Output the (X, Y) coordinate of the center of the cell containing the given text.  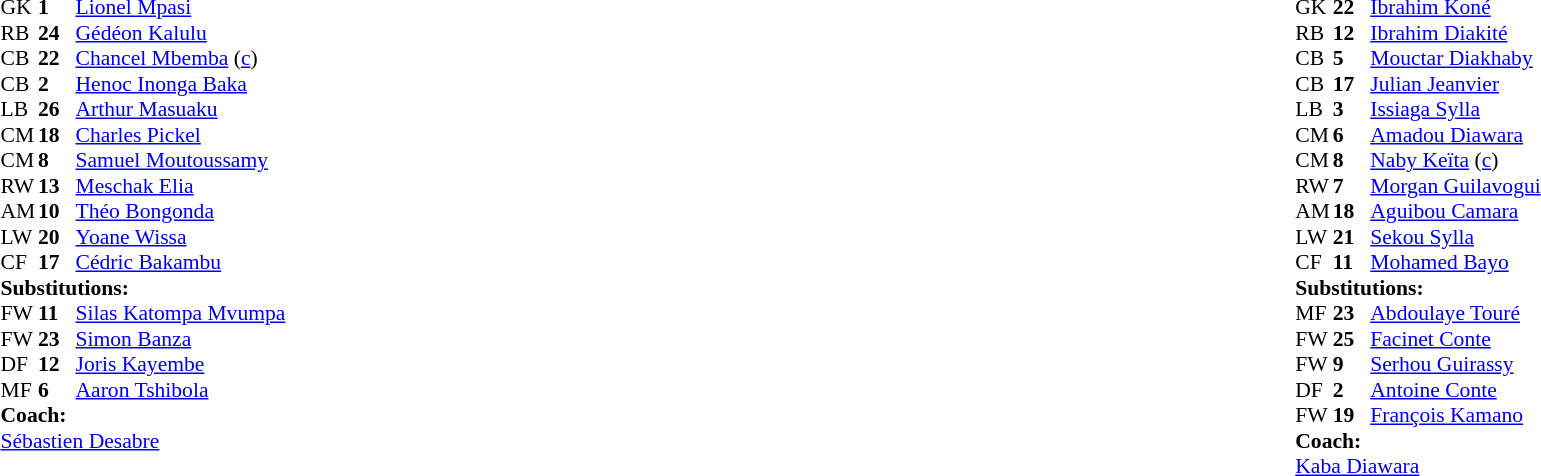
Sébastien Desabre (142, 441)
19 (1352, 415)
Aaron Tshibola (181, 390)
Mouctar Diakhaby (1455, 59)
Ibrahim Diakité (1455, 33)
Gédéon Kalulu (181, 33)
22 (57, 59)
3 (1352, 109)
26 (57, 109)
5 (1352, 59)
Naby Keïta (c) (1455, 161)
Yoane Wissa (181, 237)
Serhou Guirassy (1455, 365)
Antoine Conte (1455, 390)
Morgan Guilavogui (1455, 186)
21 (1352, 237)
7 (1352, 186)
Aguibou Camara (1455, 211)
20 (57, 237)
Théo Bongonda (181, 211)
Chancel Mbemba (c) (181, 59)
Arthur Masuaku (181, 109)
Samuel Moutoussamy (181, 161)
Mohamed Bayo (1455, 263)
13 (57, 186)
Issiaga Sylla (1455, 109)
Henoc Inonga Baka (181, 84)
François Kamano (1455, 415)
Facinet Conte (1455, 339)
25 (1352, 339)
Abdoulaye Touré (1455, 313)
Amadou Diawara (1455, 135)
Simon Banza (181, 339)
Sekou Sylla (1455, 237)
Charles Pickel (181, 135)
Joris Kayembe (181, 365)
10 (57, 211)
Meschak Elia (181, 186)
9 (1352, 365)
Cédric Bakambu (181, 263)
Julian Jeanvier (1455, 84)
24 (57, 33)
Silas Katompa Mvumpa (181, 313)
